Detect which cell encompasses the target text, then output its [X, Y] center coordinate. 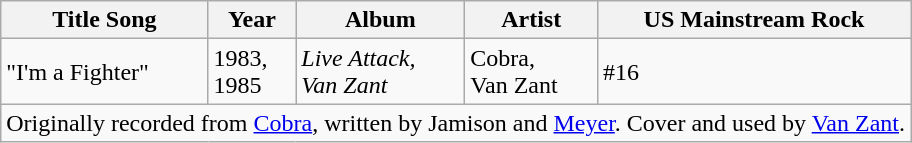
Album [380, 20]
Cobra,Van Zant [532, 72]
"I'm a Fighter" [104, 72]
Originally recorded from Cobra, written by Jamison and Meyer. Cover and used by Van Zant. [456, 123]
1983,1985 [252, 72]
US Mainstream Rock [754, 20]
#16 [754, 72]
Year [252, 20]
Live Attack,Van Zant [380, 72]
Title Song [104, 20]
Artist [532, 20]
